Find where the given text appears and provide that cell's center as (x, y) coordinate. 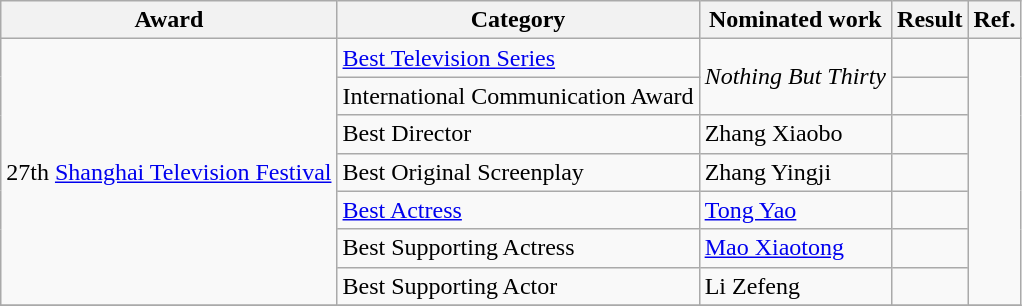
Zhang Yingji (795, 172)
Award (169, 20)
Nominated work (795, 20)
Best Director (518, 134)
Zhang Xiaobo (795, 134)
Result (930, 20)
Li Zefeng (795, 286)
Best Supporting Actress (518, 248)
Category (518, 20)
Best Television Series (518, 58)
Tong Yao (795, 210)
Nothing But Thirty (795, 77)
Ref. (994, 20)
Best Actress (518, 210)
Mao Xiaotong (795, 248)
27th Shanghai Television Festival (169, 172)
Best Supporting Actor (518, 286)
International Communication Award (518, 96)
Best Original Screenplay (518, 172)
